Scan for the cell matching the given text and deliver its (X, Y) coordinate at center. 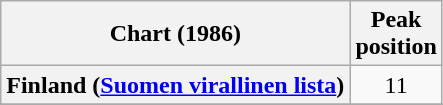
11 (396, 85)
Peakposition (396, 34)
Chart (1986) (176, 34)
Finland (Suomen virallinen lista) (176, 85)
